From the cell containing the given text, extract its center point as (x, y) coordinate. 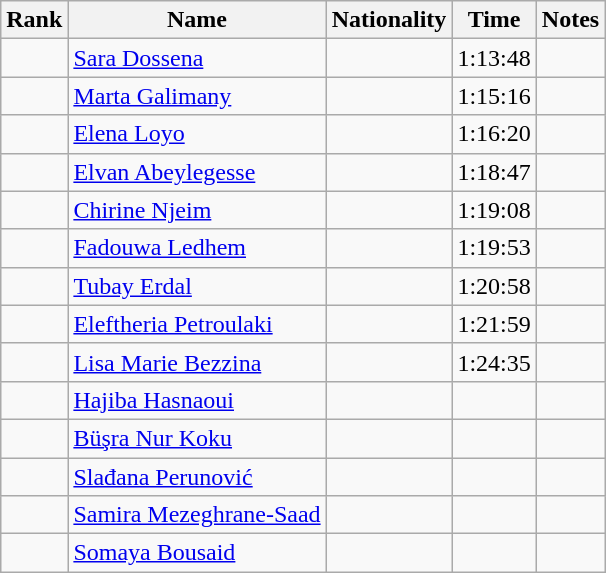
Chirine Njeim (197, 210)
Samira Mezeghrane-Saad (197, 515)
Somaya Bousaid (197, 553)
1:21:59 (494, 324)
Notes (570, 20)
1:20:58 (494, 286)
Eleftheria Petroulaki (197, 324)
Hajiba Hasnaoui (197, 400)
1:15:16 (494, 96)
Name (197, 20)
Slađana Perunović (197, 477)
1:24:35 (494, 362)
1:16:20 (494, 134)
1:19:53 (494, 248)
Sara Dossena (197, 58)
Time (494, 20)
Büşra Nur Koku (197, 438)
Elvan Abeylegesse (197, 172)
Nationality (389, 20)
Fadouwa Ledhem (197, 248)
1:18:47 (494, 172)
1:13:48 (494, 58)
Tubay Erdal (197, 286)
Marta Galimany (197, 96)
1:19:08 (494, 210)
Lisa Marie Bezzina (197, 362)
Elena Loyo (197, 134)
Rank (34, 20)
